Scan for the cell matching the given text and deliver its [x, y] coordinate at center. 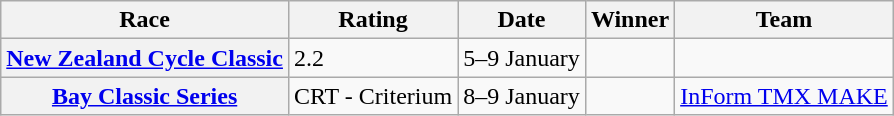
Winner [630, 20]
2.2 [372, 58]
5–9 January [522, 58]
New Zealand Cycle Classic [145, 58]
Team [784, 20]
Bay Classic Series [145, 96]
CRT - Criterium [372, 96]
Rating [372, 20]
8–9 January [522, 96]
InForm TMX MAKE [784, 96]
Date [522, 20]
Race [145, 20]
